Capture the cell that displays the provided text and extract its (x, y) central coordinate. 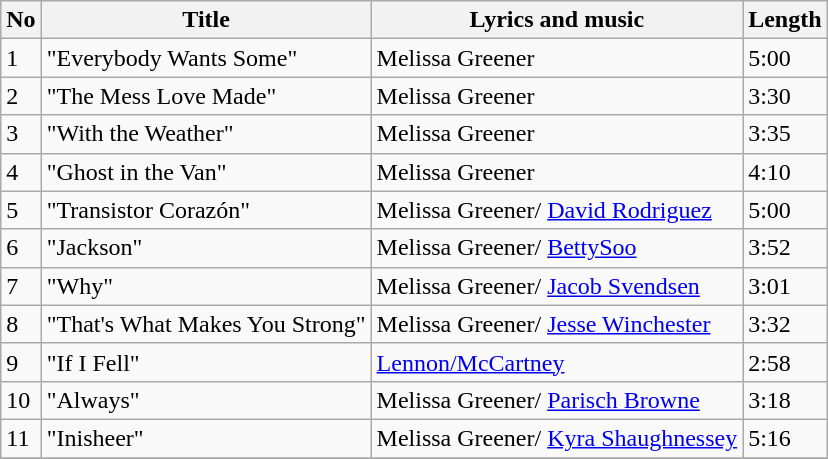
No (21, 20)
"If I Fell" (206, 362)
10 (21, 400)
3:01 (785, 286)
4 (21, 172)
2 (21, 96)
"Ghost in the Van" (206, 172)
9 (21, 362)
"With the Weather" (206, 134)
7 (21, 286)
6 (21, 248)
Melissa Greener/ Kyra Shaughnessey (557, 438)
Melissa Greener/ Jacob Svendsen (557, 286)
Lennon/McCartney (557, 362)
5 (21, 210)
4:10 (785, 172)
Melissa Greener/ David Rodriguez (557, 210)
Title (206, 20)
1 (21, 58)
3:32 (785, 324)
3:30 (785, 96)
Melissa Greener/ BettySoo (557, 248)
3:18 (785, 400)
3:52 (785, 248)
"The Mess Love Made" (206, 96)
11 (21, 438)
"Jackson" (206, 248)
5:16 (785, 438)
"Transistor Corazón" (206, 210)
"Inisheer" (206, 438)
2:58 (785, 362)
Melissa Greener/ Parisch Browne (557, 400)
"That's What Makes You Strong" (206, 324)
"Always" (206, 400)
3:35 (785, 134)
8 (21, 324)
"Why" (206, 286)
Length (785, 20)
Lyrics and music (557, 20)
3 (21, 134)
Melissa Greener/ Jesse Winchester (557, 324)
"Everybody Wants Some" (206, 58)
